From the cell containing the given text, extract its center point as [X, Y] coordinate. 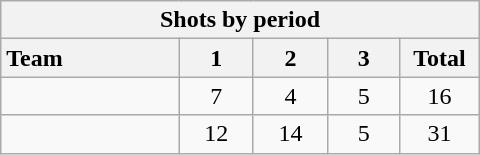
7 [216, 96]
Total [440, 58]
2 [290, 58]
Shots by period [240, 20]
31 [440, 134]
16 [440, 96]
4 [290, 96]
14 [290, 134]
3 [364, 58]
Team [90, 58]
12 [216, 134]
1 [216, 58]
